Detect which cell encompasses the target text, then output its (X, Y) center coordinate. 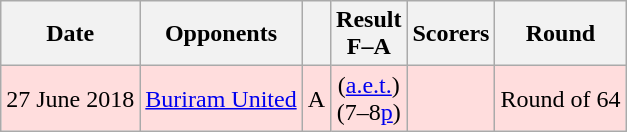
A (316, 98)
Opponents (221, 34)
Round (560, 34)
27 June 2018 (70, 98)
Scorers (451, 34)
Round of 64 (560, 98)
ResultF–A (369, 34)
(a.e.t.)(7–8p) (369, 98)
Date (70, 34)
Buriram United (221, 98)
